Pinpoint the cell where the given text exists, returning its (X, Y) midpoint coordinate. 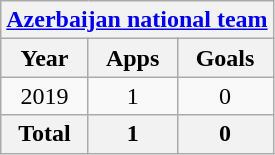
Year (45, 58)
Total (45, 134)
Apps (132, 58)
Azerbaijan national team (137, 20)
2019 (45, 96)
Goals (225, 58)
